Output the [X, Y] coordinate of the center of the cell containing the given text.  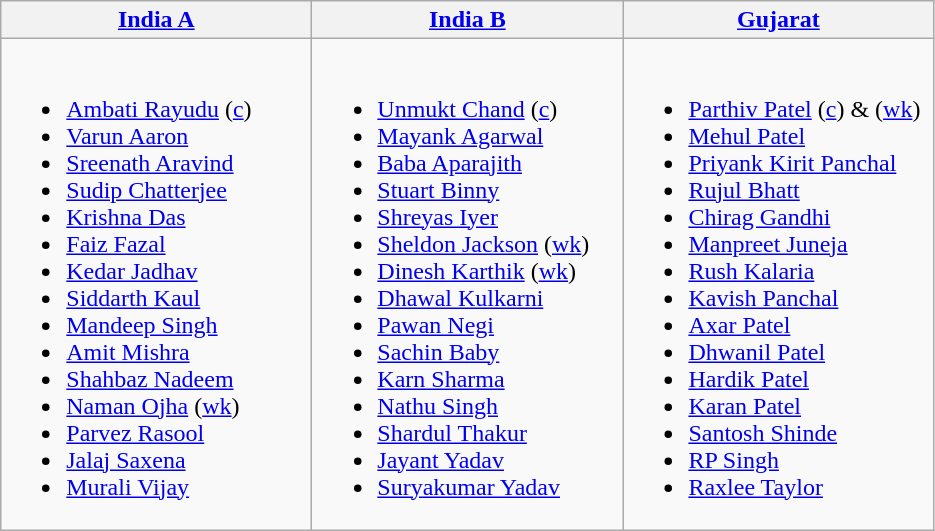
India A [156, 20]
India B [468, 20]
Gujarat [778, 20]
